Search for the cell housing the specified text and yield its [X, Y] center coordinate. 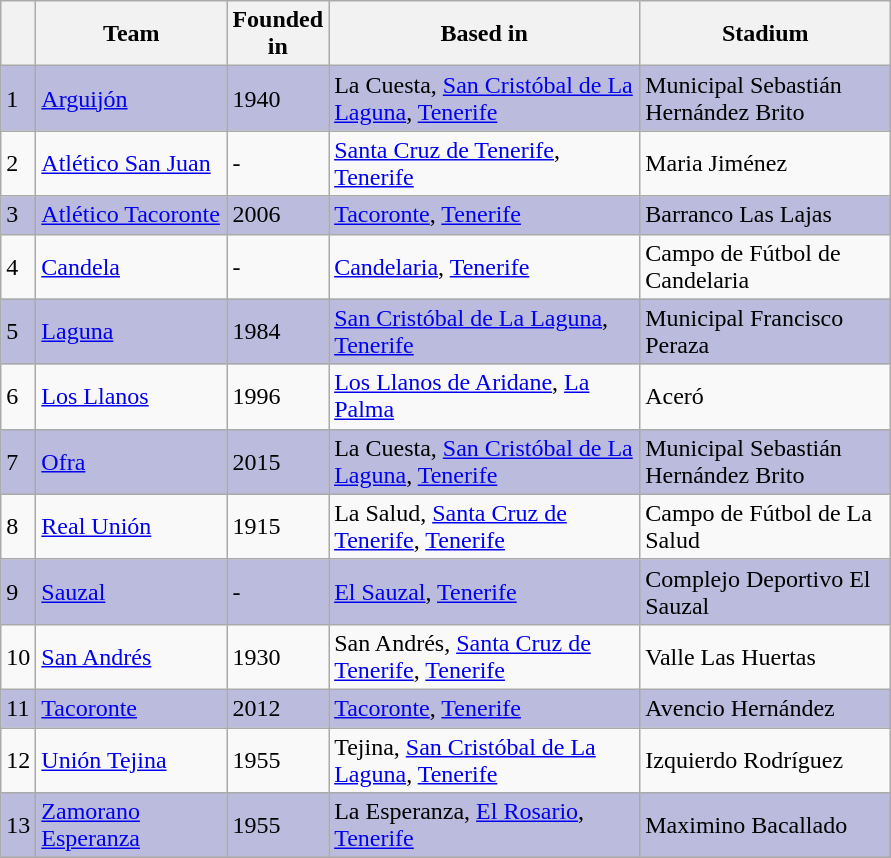
12 [18, 760]
Atlético Tacoronte [132, 215]
La Esperanza, El Rosario, Tenerife [484, 826]
San Cristóbal de La Laguna, Tenerife [484, 332]
1915 [278, 526]
La Salud, Santa Cruz de Tenerife, Tenerife [484, 526]
1 [18, 98]
Avencio Hernández [766, 708]
1940 [278, 98]
Zamorano Esperanza [132, 826]
Tacoronte [132, 708]
San Andrés, Santa Cruz de Tenerife, Tenerife [484, 656]
Unión Tejina [132, 760]
Maria Jiménez [766, 164]
Candela [132, 266]
2015 [278, 462]
1984 [278, 332]
Sauzal [132, 592]
Campo de Fútbol de La Salud [766, 526]
Arguijón [132, 98]
Team [132, 34]
10 [18, 656]
4 [18, 266]
Izquierdo Rodríguez [766, 760]
Atlético San Juan [132, 164]
Valle Las Huertas [766, 656]
Complejo Deportivo El Sauzal [766, 592]
5 [18, 332]
8 [18, 526]
Tejina, San Cristóbal de La Laguna, Tenerife [484, 760]
Based in [484, 34]
7 [18, 462]
Ofra [132, 462]
Stadium [766, 34]
Campo de Fútbol de Candelaria [766, 266]
Los Llanos [132, 396]
Laguna [132, 332]
2 [18, 164]
El Sauzal, Tenerife [484, 592]
11 [18, 708]
Maximino Bacallado [766, 826]
Real Unión [132, 526]
Aceró [766, 396]
3 [18, 215]
9 [18, 592]
Candelaria, Tenerife [484, 266]
6 [18, 396]
2006 [278, 215]
San Andrés [132, 656]
Founded in [278, 34]
2012 [278, 708]
Municipal Francisco Peraza [766, 332]
Los Llanos de Aridane, La Palma [484, 396]
Barranco Las Lajas [766, 215]
1996 [278, 396]
Santa Cruz de Tenerife, Tenerife [484, 164]
1930 [278, 656]
13 [18, 826]
